For the text-containing cell, return its midpoint in [x, y] coordinate format. 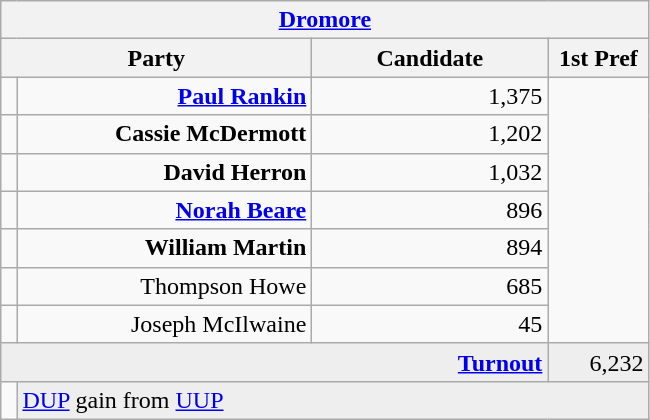
896 [430, 210]
Party [156, 58]
Turnout [274, 362]
45 [430, 324]
1,375 [430, 96]
Joseph McIlwaine [164, 324]
David Herron [164, 172]
Candidate [430, 58]
Thompson Howe [164, 286]
William Martin [164, 248]
Dromore [325, 20]
894 [430, 248]
1,032 [430, 172]
685 [430, 286]
Cassie McDermott [164, 134]
1,202 [430, 134]
DUP gain from UUP [333, 400]
6,232 [598, 362]
Norah Beare [164, 210]
Paul Rankin [164, 96]
1st Pref [598, 58]
